Output the [X, Y] coordinate of the center of the cell containing the given text.  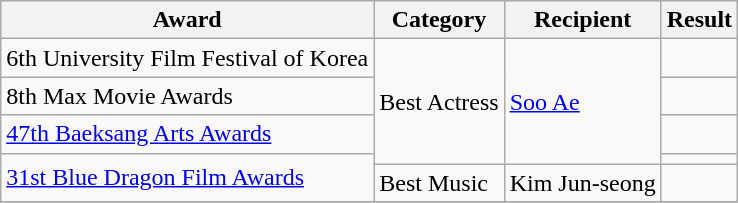
Kim Jun-seong [582, 183]
Result [699, 20]
Recipient [582, 20]
47th Baeksang Arts Awards [188, 134]
Best Music [439, 183]
Best Actress [439, 102]
8th Max Movie Awards [188, 96]
31st Blue Dragon Film Awards [188, 178]
Soo Ae [582, 102]
6th University Film Festival of Korea [188, 58]
Category [439, 20]
Award [188, 20]
